Determine the [X, Y] coordinate at the center of the cell enclosing the given text.  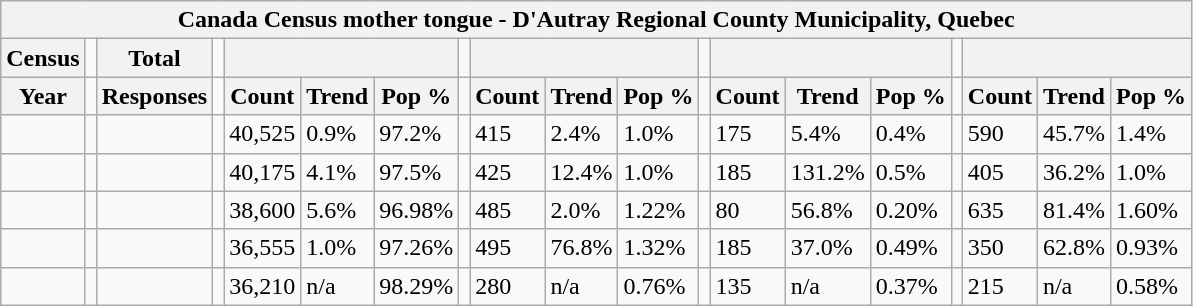
40,175 [262, 172]
280 [508, 286]
1.60% [1150, 210]
1.22% [658, 210]
Total [154, 58]
635 [1000, 210]
Census [43, 58]
425 [508, 172]
175 [748, 134]
1.4% [1150, 134]
36.2% [1074, 172]
590 [1000, 134]
97.5% [416, 172]
405 [1000, 172]
415 [508, 134]
Responses [154, 96]
Year [43, 96]
96.98% [416, 210]
56.8% [828, 210]
0.9% [338, 134]
38,600 [262, 210]
215 [1000, 286]
350 [1000, 248]
5.4% [828, 134]
98.29% [416, 286]
495 [508, 248]
0.93% [1150, 248]
76.8% [582, 248]
62.8% [1074, 248]
36,210 [262, 286]
12.4% [582, 172]
0.4% [910, 134]
2.0% [582, 210]
0.49% [910, 248]
0.20% [910, 210]
485 [508, 210]
5.6% [338, 210]
135 [748, 286]
97.26% [416, 248]
45.7% [1074, 134]
0.37% [910, 286]
97.2% [416, 134]
Canada Census mother tongue - D'Autray Regional County Municipality, Quebec [596, 20]
40,525 [262, 134]
131.2% [828, 172]
0.5% [910, 172]
81.4% [1074, 210]
2.4% [582, 134]
0.58% [1150, 286]
36,555 [262, 248]
4.1% [338, 172]
37.0% [828, 248]
80 [748, 210]
0.76% [658, 286]
1.32% [658, 248]
